For the text-containing cell, return its midpoint in (x, y) coordinate format. 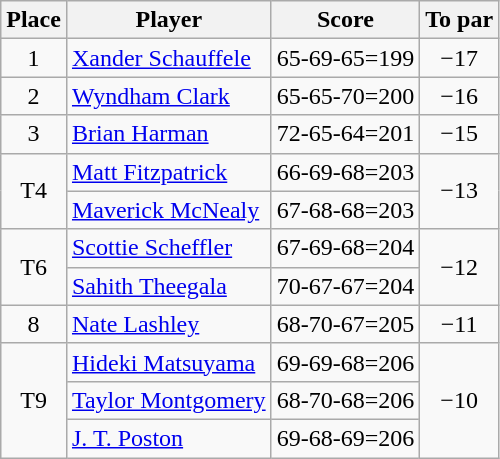
Matt Fitzpatrick (168, 172)
2 (34, 96)
−16 (460, 96)
−13 (460, 191)
3 (34, 134)
8 (34, 324)
Xander Schauffele (168, 58)
65-69-65=199 (346, 58)
66-69-68=203 (346, 172)
Hideki Matsuyama (168, 362)
To par (460, 20)
−12 (460, 267)
Scottie Scheffler (168, 248)
Place (34, 20)
1 (34, 58)
J. T. Poston (168, 438)
65-65-70=200 (346, 96)
Brian Harman (168, 134)
69-68-69=206 (346, 438)
70-67-67=204 (346, 286)
T9 (34, 400)
−10 (460, 400)
T4 (34, 191)
−11 (460, 324)
Player (168, 20)
Wyndham Clark (168, 96)
Taylor Montgomery (168, 400)
67-69-68=204 (346, 248)
−15 (460, 134)
68-70-67=205 (346, 324)
T6 (34, 267)
Sahith Theegala (168, 286)
Nate Lashley (168, 324)
−17 (460, 58)
69-69-68=206 (346, 362)
68-70-68=206 (346, 400)
Score (346, 20)
72-65-64=201 (346, 134)
Maverick McNealy (168, 210)
67-68-68=203 (346, 210)
